Scan for the cell matching the given text and deliver its [x, y] coordinate at center. 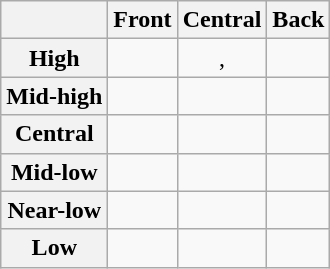
, [222, 58]
Back [298, 20]
High [54, 58]
Mid-high [54, 96]
Front [142, 20]
Low [54, 248]
Near-low [54, 210]
Mid-low [54, 172]
